Locate the cell with the specified text and output its [X, Y] center coordinate. 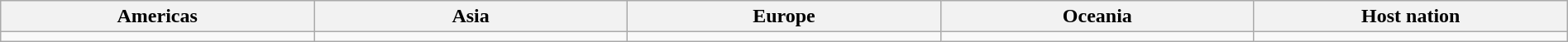
Americas [157, 16]
Host nation [1411, 16]
Europe [784, 16]
Asia [471, 16]
Oceania [1097, 16]
